Pinpoint the cell where the given text exists, returning its (X, Y) midpoint coordinate. 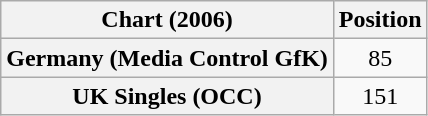
85 (380, 58)
Chart (2006) (168, 20)
151 (380, 96)
Germany (Media Control GfK) (168, 58)
UK Singles (OCC) (168, 96)
Position (380, 20)
